For the text-containing cell, return its midpoint in (X, Y) coordinate format. 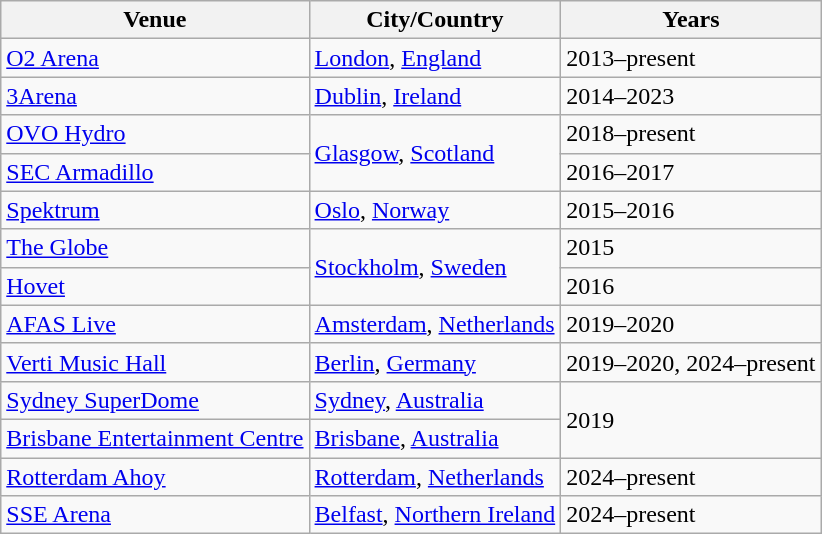
Sydney SuperDome (155, 400)
Oslo, Norway (435, 210)
2016 (691, 286)
Rotterdam, Netherlands (435, 477)
2015–2016 (691, 210)
O2 Arena (155, 58)
Rotterdam Ahoy (155, 477)
2019 (691, 419)
2013–present (691, 58)
Sydney, Australia (435, 400)
2016–2017 (691, 172)
SSE Arena (155, 515)
Amsterdam, Netherlands (435, 324)
City/Country (435, 20)
Glasgow, Scotland (435, 153)
Berlin, Germany (435, 362)
Belfast, Northern Ireland (435, 515)
Brisbane Entertainment Centre (155, 438)
2019–2020 (691, 324)
The Globe (155, 248)
Years (691, 20)
Stockholm, Sweden (435, 267)
AFAS Live (155, 324)
2018–present (691, 134)
OVO Hydro (155, 134)
2015 (691, 248)
Brisbane, Australia (435, 438)
Dublin, Ireland (435, 96)
2014–2023 (691, 96)
Hovet (155, 286)
Verti Music Hall (155, 362)
SEC Armadillo (155, 172)
Venue (155, 20)
Spektrum (155, 210)
3Arena (155, 96)
2019–2020, 2024–present (691, 362)
London, England (435, 58)
